Identify which cell holds the provided text, then report its (x, y) central coordinate. 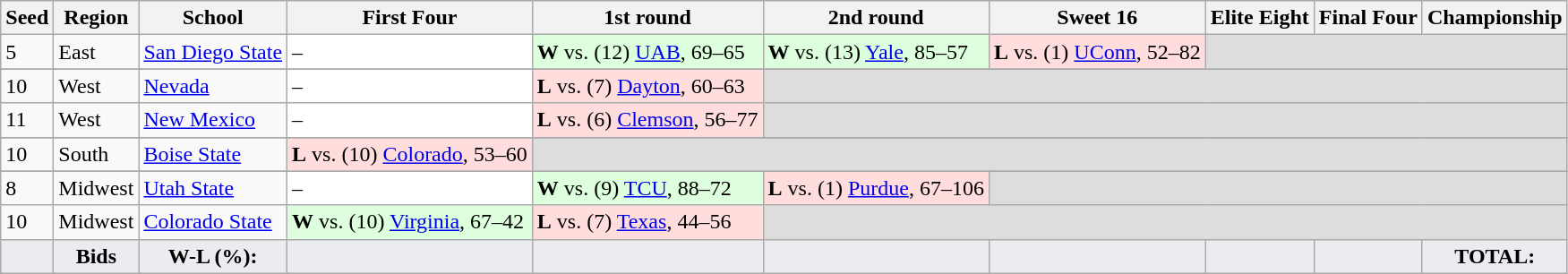
Bids (97, 256)
W vs. (12) UAB, 69–65 (647, 52)
L vs. (7) Texas, 44–56 (647, 222)
W vs. (9) TCU, 88–72 (647, 188)
Final Four (1368, 18)
Elite Eight (1259, 18)
Nevada (213, 86)
2nd round (876, 18)
L vs. (1) Purdue, 67–106 (876, 188)
First Four (410, 18)
Sweet 16 (1097, 18)
5 (27, 52)
TOTAL: (1495, 256)
San Diego State (213, 52)
L vs. (10) Colorado, 53–60 (410, 154)
Championship (1495, 18)
8 (27, 188)
Boise State (213, 154)
East (97, 52)
Region (97, 18)
L vs. (6) Clemson, 56–77 (647, 120)
L vs. (7) Dayton, 60–63 (647, 86)
L vs. (1) UConn, 52–82 (1097, 52)
11 (27, 120)
W-L (%): (213, 256)
W vs. (13) Yale, 85–57 (876, 52)
W vs. (10) Virginia, 67–42 (410, 222)
New Mexico (213, 120)
Utah State (213, 188)
Seed (27, 18)
1st round (647, 18)
Colorado State (213, 222)
School (213, 18)
South (97, 154)
